Extract the (X, Y) coordinate from the center of the cell holding the provided text.  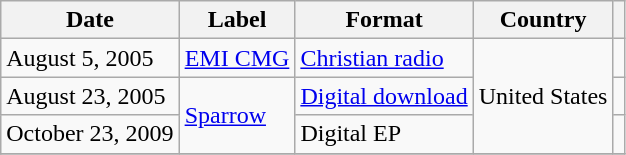
Country (543, 20)
Date (90, 20)
August 23, 2005 (90, 96)
Digital download (384, 96)
October 23, 2009 (90, 134)
August 5, 2005 (90, 58)
Christian radio (384, 58)
Digital EP (384, 134)
EMI CMG (237, 58)
Format (384, 20)
United States (543, 96)
Sparrow (237, 115)
Label (237, 20)
